Return [x, y] of the center of cell containing provided text 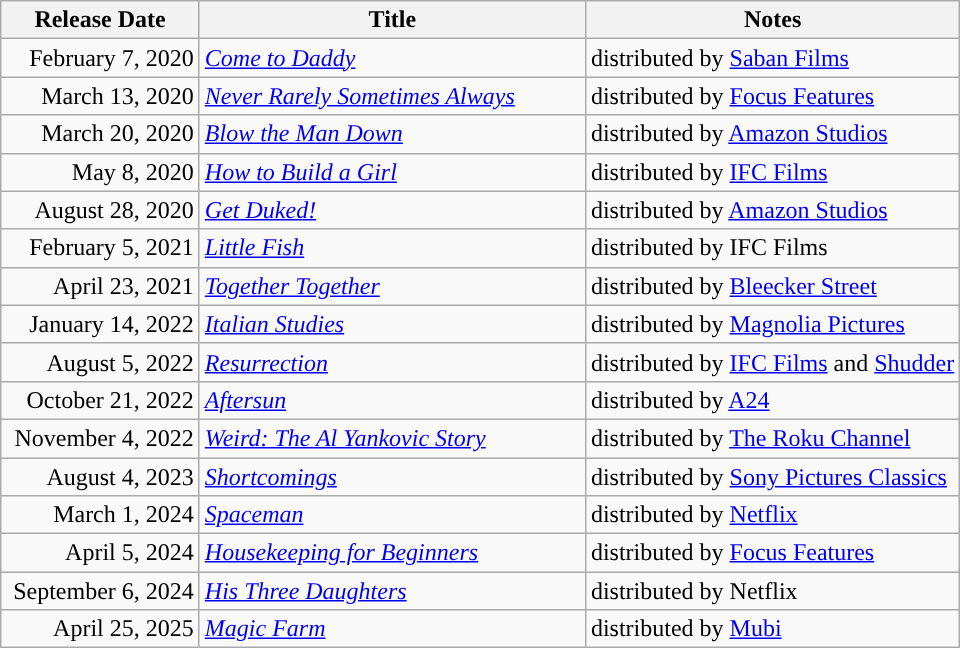
Title [392, 20]
distributed by Sony Pictures Classics [772, 477]
April 25, 2025 [100, 629]
March 13, 2020 [100, 96]
August 28, 2020 [100, 210]
Little Fish [392, 248]
Aftersun [392, 400]
Together Together [392, 286]
Come to Daddy [392, 58]
How to Build a Girl [392, 172]
Weird: The Al Yankovic Story [392, 438]
February 5, 2021 [100, 248]
Blow the Man Down [392, 134]
August 5, 2022 [100, 362]
Never Rarely Sometimes Always [392, 96]
January 14, 2022 [100, 324]
His Three Daughters [392, 591]
February 7, 2020 [100, 58]
distributed by Mubi [772, 629]
distributed by Saban Films [772, 58]
distributed by Bleecker Street [772, 286]
distributed by IFC Films and Shudder [772, 362]
March 20, 2020 [100, 134]
Notes [772, 20]
August 4, 2023 [100, 477]
distributed by Magnolia Pictures [772, 324]
October 21, 2022 [100, 400]
May 8, 2020 [100, 172]
April 23, 2021 [100, 286]
September 6, 2024 [100, 591]
November 4, 2022 [100, 438]
Spaceman [392, 515]
Italian Studies [392, 324]
distributed by A24 [772, 400]
Shortcomings [392, 477]
Magic Farm [392, 629]
Release Date [100, 20]
March 1, 2024 [100, 515]
Housekeeping for Beginners [392, 553]
April 5, 2024 [100, 553]
Get Duked! [392, 210]
distributed by The Roku Channel [772, 438]
Resurrection [392, 362]
